Output the [x, y] coordinate of the center of the cell containing the given text.  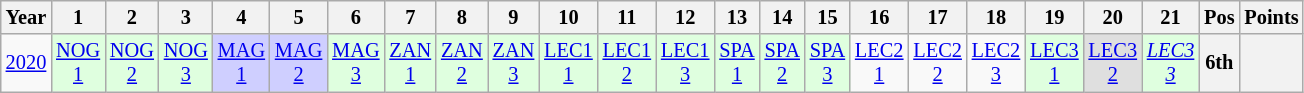
Points [1271, 17]
7 [410, 17]
Pos [1219, 17]
NOG3 [186, 63]
LEC12 [627, 63]
MAG1 [242, 63]
4 [242, 17]
LEC22 [937, 63]
12 [685, 17]
11 [627, 17]
21 [1170, 17]
18 [996, 17]
8 [462, 17]
Year [26, 17]
LEC13 [685, 63]
MAG2 [298, 63]
SPA1 [736, 63]
LEC33 [1170, 63]
15 [828, 17]
6th [1219, 63]
LEC11 [568, 63]
LEC23 [996, 63]
1 [78, 17]
NOG1 [78, 63]
2020 [26, 63]
16 [879, 17]
ZAN1 [410, 63]
20 [1113, 17]
LEC31 [1054, 63]
9 [514, 17]
19 [1054, 17]
SPA3 [828, 63]
MAG3 [356, 63]
3 [186, 17]
6 [356, 17]
13 [736, 17]
LEC21 [879, 63]
14 [782, 17]
ZAN2 [462, 63]
SPA2 [782, 63]
LEC32 [1113, 63]
NOG2 [132, 63]
5 [298, 17]
17 [937, 17]
ZAN3 [514, 63]
10 [568, 17]
2 [132, 17]
